Return [X, Y] of the center of cell containing provided text 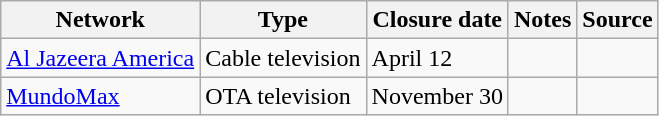
Type [283, 20]
November 30 [437, 96]
Network [100, 20]
Closure date [437, 20]
OTA television [283, 96]
April 12 [437, 58]
Notes [542, 20]
Al Jazeera America [100, 58]
Source [618, 20]
MundoMax [100, 96]
Cable television [283, 58]
